Scan for the cell matching the given text and deliver its [x, y] coordinate at center. 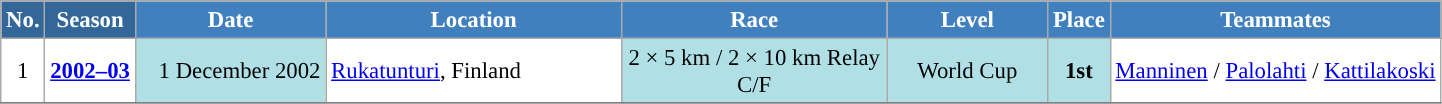
Location [474, 20]
Teammates [1276, 20]
1st [1079, 72]
World Cup [968, 72]
1 December 2002 [230, 72]
1 [23, 72]
No. [23, 20]
Race [754, 20]
Season [90, 20]
Place [1079, 20]
2002–03 [90, 72]
Level [968, 20]
Date [230, 20]
2 × 5 km / 2 × 10 km Relay C/F [754, 72]
Rukatunturi, Finland [474, 72]
Manninen / Palolahti / Kattilakoski [1276, 72]
